Extract the (X, Y) coordinate from the center of the cell holding the provided text.  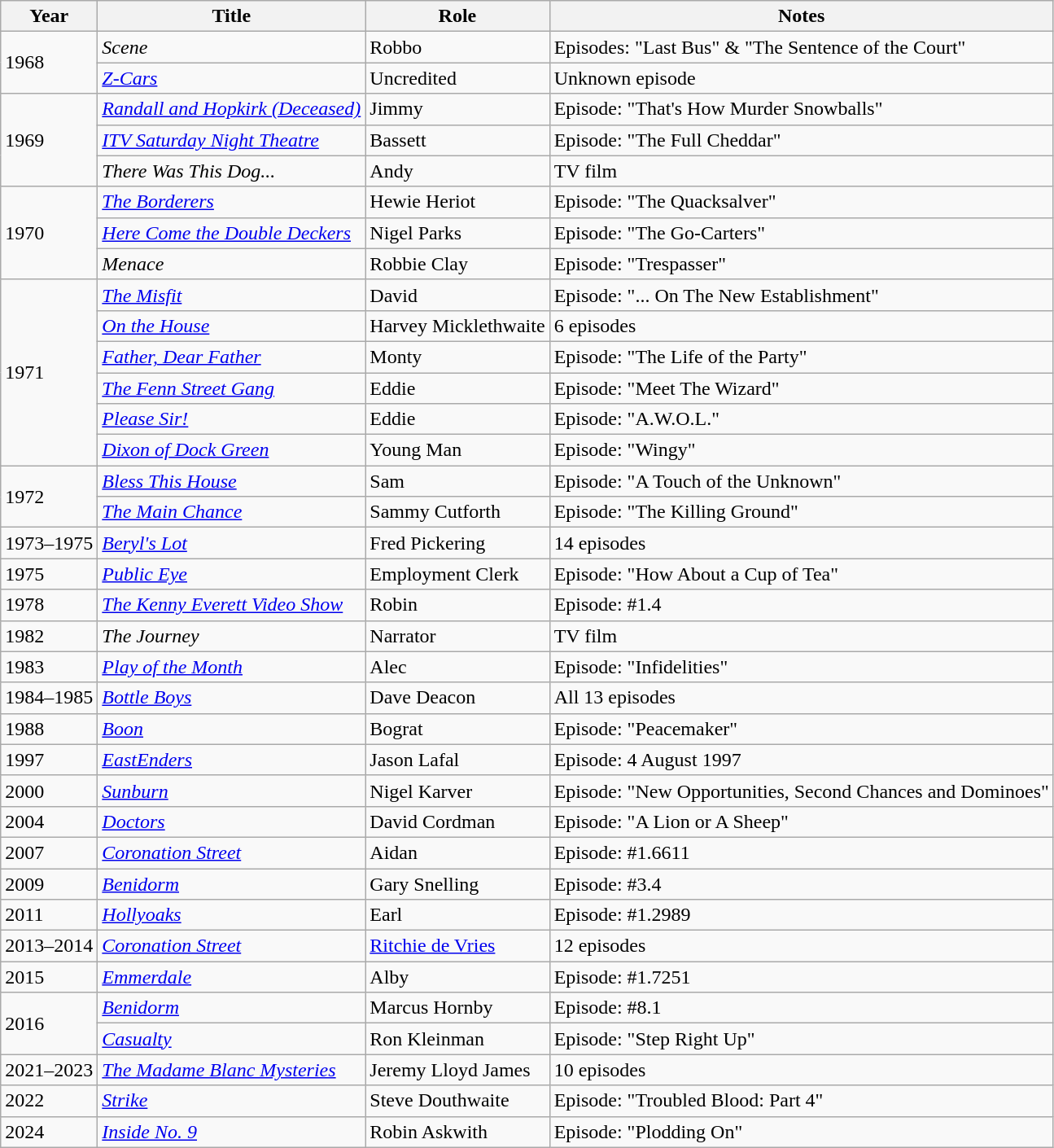
Harvey Micklethwaite (457, 326)
1972 (49, 497)
David Cordman (457, 822)
1968 (49, 63)
Marcus Hornby (457, 1008)
Strike (231, 1101)
Episode: "Infidelities" (801, 667)
6 episodes (801, 326)
Young Man (457, 450)
1978 (49, 605)
Narrator (457, 636)
Andy (457, 171)
The Main Chance (231, 512)
2016 (49, 1023)
Father, Dear Father (231, 357)
Menace (231, 264)
Sam (457, 481)
2007 (49, 852)
The Fenn Street Gang (231, 388)
Dixon of Dock Green (231, 450)
Beryl's Lot (231, 543)
Nigel Parks (457, 233)
Please Sir! (231, 419)
Bassett (457, 140)
Episodes: "Last Bus" & "The Sentence of the Court" (801, 47)
Episode: "Step Right Up" (801, 1039)
Jimmy (457, 109)
Jeremy Lloyd James (457, 1070)
1969 (49, 140)
Robin (457, 605)
Bless This House (231, 481)
ITV Saturday Night Theatre (231, 140)
2009 (49, 883)
The Journey (231, 636)
Bograt (457, 729)
Alec (457, 667)
Episode: #1.2989 (801, 915)
Episode: "New Opportunities, Second Chances and Dominoes" (801, 791)
Episode: #1.4 (801, 605)
Role (457, 16)
Sunburn (231, 791)
2022 (49, 1101)
Episode: "A Touch of the Unknown" (801, 481)
Episode: "Wingy" (801, 450)
Here Come the Double Deckers (231, 233)
2004 (49, 822)
Episode: "The Quacksalver" (801, 202)
Nigel Karver (457, 791)
The Misfit (231, 295)
Episode: #1.6611 (801, 852)
Doctors (231, 822)
Ron Kleinman (457, 1039)
Robbie Clay (457, 264)
Randall and Hopkirk (Deceased) (231, 109)
Unknown episode (801, 78)
Hewie Heriot (457, 202)
12 episodes (801, 946)
1973–1975 (49, 543)
1982 (49, 636)
1983 (49, 667)
EastEnders (231, 760)
Fred Pickering (457, 543)
14 episodes (801, 543)
Episode: #8.1 (801, 1008)
Episode: "Peacemaker" (801, 729)
Employment Clerk (457, 574)
The Madame Blanc Mysteries (231, 1070)
1984–1985 (49, 698)
The Kenny Everett Video Show (231, 605)
Episode: "Plodding On" (801, 1132)
Z-Cars (231, 78)
Alby (457, 977)
David (457, 295)
Emmerdale (231, 977)
Earl (457, 915)
Episode: "Meet The Wizard" (801, 388)
Robbo (457, 47)
2024 (49, 1132)
2011 (49, 915)
Year (49, 16)
2013–2014 (49, 946)
There Was This Dog... (231, 171)
Episode: "A Lion or A Sheep" (801, 822)
The Borderers (231, 202)
Bottle Boys (231, 698)
2000 (49, 791)
Jason Lafal (457, 760)
Boon (231, 729)
Uncredited (457, 78)
Ritchie de Vries (457, 946)
Episode: "The Go-Carters" (801, 233)
Episode: "That's How Murder Snowballs" (801, 109)
Episode: "How About a Cup of Tea" (801, 574)
Notes (801, 16)
Play of the Month (231, 667)
1988 (49, 729)
Episode: #1.7251 (801, 977)
Steve Douthwaite (457, 1101)
10 episodes (801, 1070)
Episode: "The Killing Ground" (801, 512)
Public Eye (231, 574)
2015 (49, 977)
Inside No. 9 (231, 1132)
Scene (231, 47)
Episode: "Trespasser" (801, 264)
Episode: "Troubled Blood: Part 4" (801, 1101)
2021–2023 (49, 1070)
Episode: "... On The New Establishment" (801, 295)
Aidan (457, 852)
Episode: #3.4 (801, 883)
1997 (49, 760)
1971 (49, 372)
Episode: "The Full Cheddar" (801, 140)
On the House (231, 326)
Title (231, 16)
Gary Snelling (457, 883)
Episode: "A.W.O.L." (801, 419)
1975 (49, 574)
Robin Askwith (457, 1132)
Dave Deacon (457, 698)
Monty (457, 357)
1970 (49, 233)
Casualty (231, 1039)
All 13 episodes (801, 698)
Episode: "The Life of the Party" (801, 357)
Sammy Cutforth (457, 512)
Hollyoaks (231, 915)
Episode: 4 August 1997 (801, 760)
